Capture the cell that displays the provided text and extract its [X, Y] central coordinate. 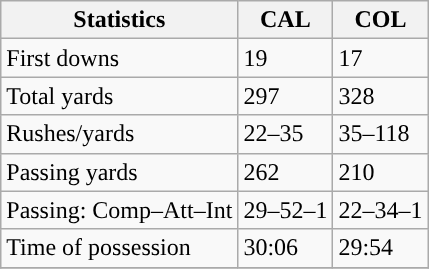
First downs [120, 58]
Statistics [120, 20]
297 [286, 96]
29–52–1 [286, 210]
Rushes/yards [120, 134]
30:06 [286, 248]
22–34–1 [380, 210]
35–118 [380, 134]
CAL [286, 20]
COL [380, 20]
29:54 [380, 248]
Passing: Comp–Att–Int [120, 210]
Passing yards [120, 172]
328 [380, 96]
Time of possession [120, 248]
19 [286, 58]
262 [286, 172]
210 [380, 172]
22–35 [286, 134]
17 [380, 58]
Total yards [120, 96]
